Return (x, y) of the center of cell containing provided text 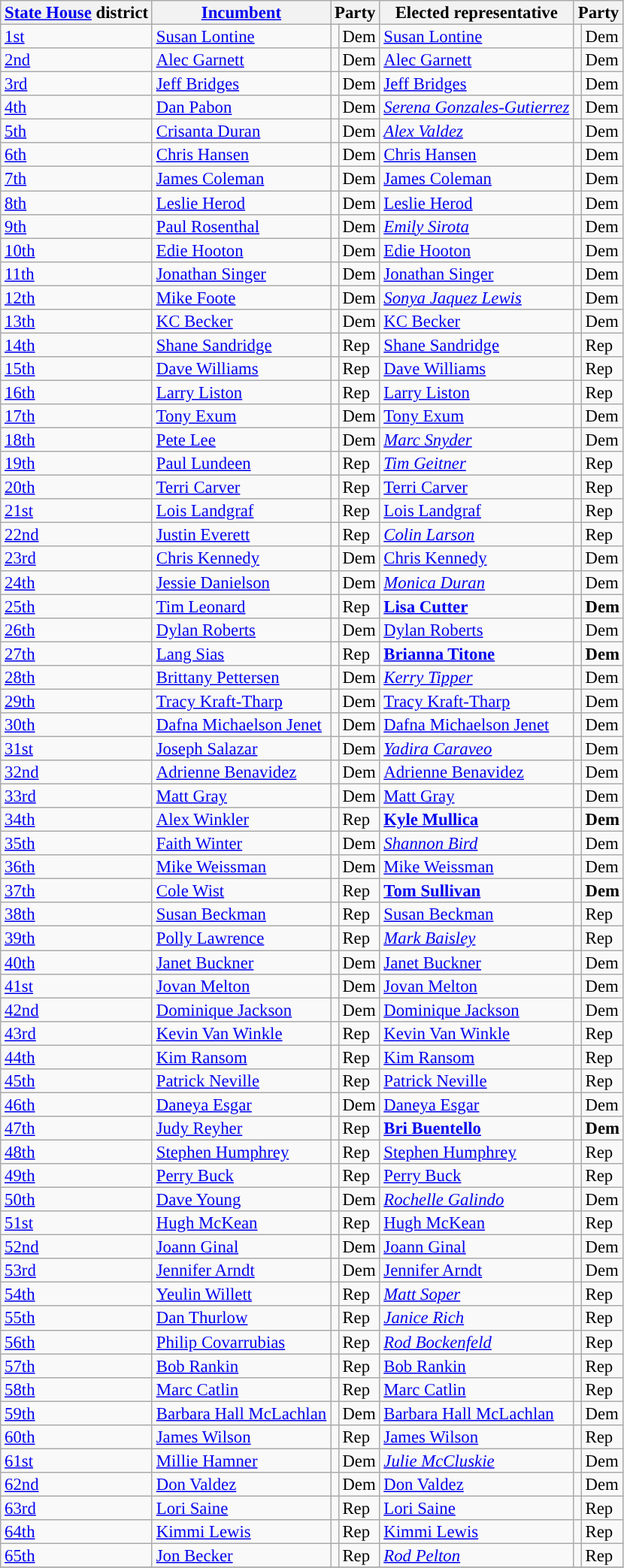
29th (77, 701)
Mike Foote (241, 298)
Alex Valdez (477, 131)
50th (77, 1200)
49th (77, 1176)
Elected representative (477, 13)
15th (77, 369)
Pete Lee (241, 440)
17th (77, 416)
Serena Gonzales-Gutierrez (477, 107)
1st (77, 37)
Sonya Jaquez Lewis (477, 298)
Janice Rich (477, 1319)
24th (77, 582)
32nd (77, 772)
Tom Sullivan (477, 891)
56th (77, 1342)
Monica Duran (477, 582)
19th (77, 464)
57th (77, 1366)
Dan Pabon (241, 107)
39th (77, 938)
42nd (77, 1010)
31st (77, 748)
Millie Hamner (241, 1461)
4th (77, 107)
13th (77, 322)
33rd (77, 796)
41st (77, 986)
9th (77, 226)
5th (77, 131)
Lang Sias (241, 654)
Shannon Bird (477, 844)
63rd (77, 1508)
26th (77, 630)
Rod Bockenfeld (477, 1342)
10th (77, 250)
35th (77, 844)
62nd (77, 1485)
Justin Everett (241, 535)
58th (77, 1389)
45th (77, 1081)
21st (77, 511)
7th (77, 179)
53rd (77, 1270)
Marc Snyder (477, 440)
Tim Geitner (477, 464)
22nd (77, 535)
30th (77, 725)
Faith Winter (241, 844)
Polly Lawrence (241, 938)
28th (77, 678)
Joseph Salazar (241, 748)
Lisa Cutter (477, 606)
Incumbent (241, 13)
Paul Lundeen (241, 464)
47th (77, 1128)
61st (77, 1461)
23rd (77, 559)
12th (77, 298)
52nd (77, 1247)
36th (77, 867)
44th (77, 1057)
64th (77, 1532)
Kyle Mullica (477, 820)
59th (77, 1413)
Mark Baisley (477, 938)
Jon Becker (241, 1556)
Rod Pelton (477, 1556)
Yeulin Willett (241, 1295)
51st (77, 1223)
27th (77, 654)
Bri Buentello (477, 1128)
Crisanta Duran (241, 131)
Philip Covarrubias (241, 1342)
Yadira Caraveo (477, 748)
6th (77, 155)
Dave Young (241, 1200)
46th (77, 1104)
16th (77, 392)
Matt Soper (477, 1295)
3rd (77, 84)
Kerry Tipper (477, 678)
Brianna Titone (477, 654)
Brittany Pettersen (241, 678)
54th (77, 1295)
Colin Larson (477, 535)
43rd (77, 1033)
Cole Wist (241, 891)
8th (77, 203)
State House district (77, 13)
40th (77, 962)
48th (77, 1152)
Rochelle Galindo (477, 1200)
65th (77, 1556)
Jessie Danielson (241, 582)
14th (77, 345)
Paul Rosenthal (241, 226)
2nd (77, 60)
Judy Reyher (241, 1128)
38th (77, 915)
25th (77, 606)
60th (77, 1437)
37th (77, 891)
Emily Sirota (477, 226)
Dan Thurlow (241, 1319)
Tim Leonard (241, 606)
55th (77, 1319)
Alex Winkler (241, 820)
11th (77, 273)
34th (77, 820)
20th (77, 488)
Julie McCluskie (477, 1461)
18th (77, 440)
